Provide the (x, y) coordinate of the cell's center where the given text is located.  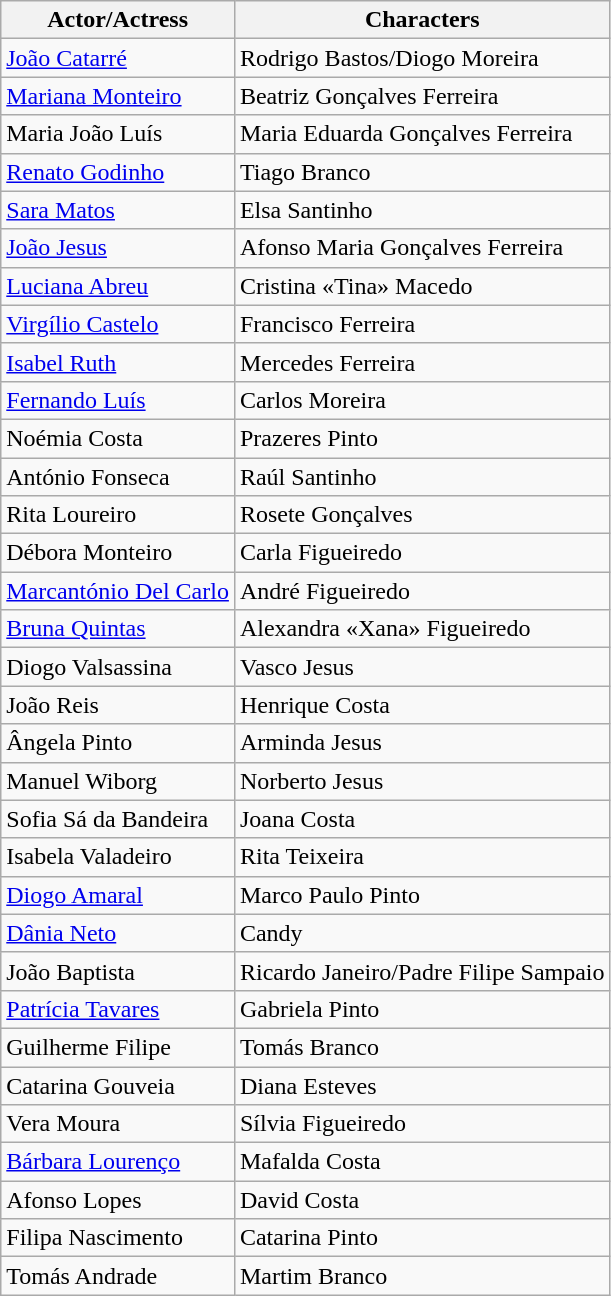
Maria João Luís (118, 134)
Cristina «Tina» Macedo (422, 286)
João Baptista (118, 971)
Mercedes Ferreira (422, 362)
Noémia Costa (118, 438)
Fernando Luís (118, 400)
Mafalda Costa (422, 1162)
António Fonseca (118, 477)
Vera Moura (118, 1124)
Afonso Lopes (118, 1200)
João Catarré (118, 58)
Elsa Santinho (422, 210)
Gabriela Pinto (422, 1009)
Bárbara Lourenço (118, 1162)
Francisco Ferreira (422, 324)
Débora Monteiro (118, 553)
João Reis (118, 705)
Catarina Gouveia (118, 1085)
Marcantónio Del Carlo (118, 591)
Carla Figueiredo (422, 553)
Prazeres Pinto (422, 438)
Manuel Wiborg (118, 781)
Catarina Pinto (422, 1238)
André Figueiredo (422, 591)
Norberto Jesus (422, 781)
Diana Esteves (422, 1085)
Martim Branco (422, 1276)
Joana Costa (422, 819)
Candy (422, 933)
Mariana Monteiro (118, 96)
Sofia Sá da Bandeira (118, 819)
Beatriz Gonçalves Ferreira (422, 96)
Guilherme Filipe (118, 1047)
Isabela Valadeiro (118, 857)
Marco Paulo Pinto (422, 895)
Patrícia Tavares (118, 1009)
David Costa (422, 1200)
Isabel Ruth (118, 362)
Renato Godinho (118, 172)
Raúl Santinho (422, 477)
Luciana Abreu (118, 286)
Sílvia Figueiredo (422, 1124)
Rita Loureiro (118, 515)
Tomás Branco (422, 1047)
Alexandra «Xana» Figueiredo (422, 629)
Rodrigo Bastos/Diogo Moreira (422, 58)
Filipa Nascimento (118, 1238)
Tiago Branco (422, 172)
Afonso Maria Gonçalves Ferreira (422, 248)
Bruna Quintas (118, 629)
Sara Matos (118, 210)
Rosete Gonçalves (422, 515)
Maria Eduarda Gonçalves Ferreira (422, 134)
Virgílio Castelo (118, 324)
Rita Teixeira (422, 857)
Ângela Pinto (118, 743)
Dânia Neto (118, 933)
Characters (422, 20)
Henrique Costa (422, 705)
Actor/Actress (118, 20)
Diogo Amaral (118, 895)
Ricardo Janeiro/Padre Filipe Sampaio (422, 971)
Tomás Andrade (118, 1276)
Arminda Jesus (422, 743)
Carlos Moreira (422, 400)
Diogo Valsassina (118, 667)
Vasco Jesus (422, 667)
João Jesus (118, 248)
